Capture the cell that displays the provided text and extract its [x, y] central coordinate. 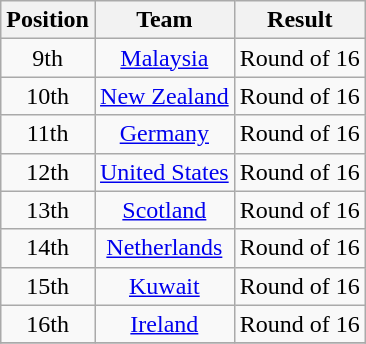
11th [48, 134]
13th [48, 210]
14th [48, 248]
Scotland [164, 210]
Position [48, 20]
Netherlands [164, 248]
10th [48, 96]
12th [48, 172]
Result [300, 20]
Kuwait [164, 286]
Team [164, 20]
Germany [164, 134]
Ireland [164, 324]
16th [48, 324]
New Zealand [164, 96]
15th [48, 286]
United States [164, 172]
Malaysia [164, 58]
9th [48, 58]
